Provide the [X, Y] coordinate of the cell's center where the given text is located.  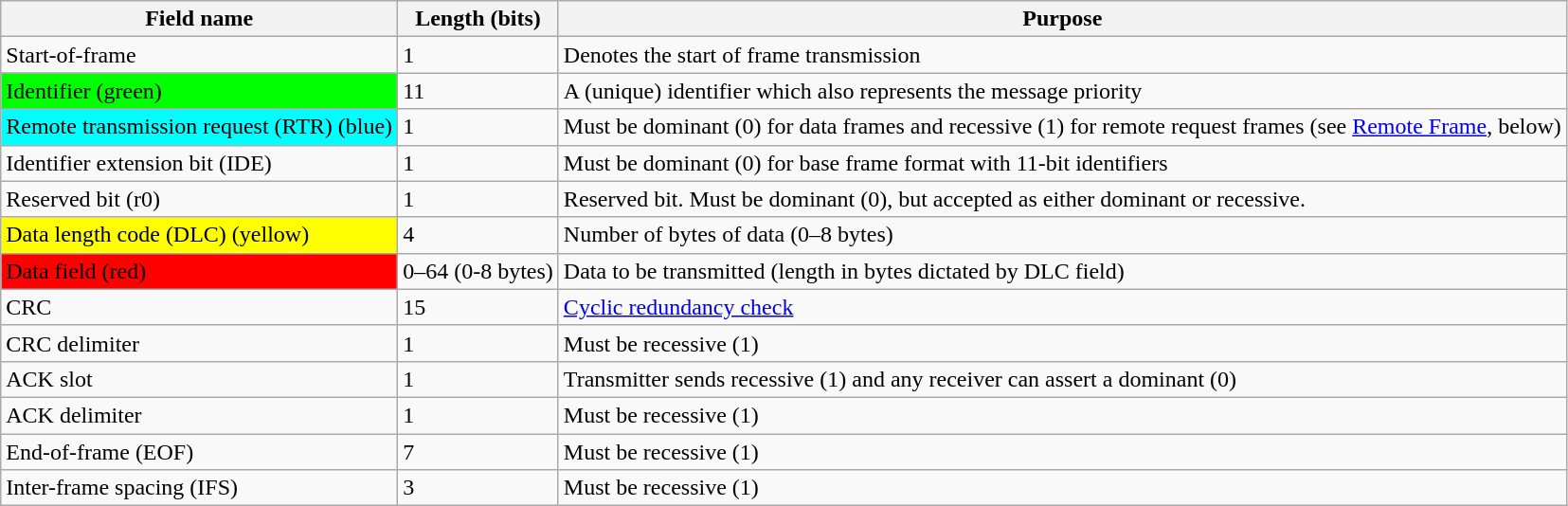
Identifier extension bit (IDE) [199, 163]
3 [478, 488]
ACK slot [199, 379]
Purpose [1062, 19]
Field name [199, 19]
End-of-frame (EOF) [199, 452]
A (unique) identifier which also represents the message priority [1062, 91]
4 [478, 235]
Data to be transmitted (length in bytes dictated by DLC field) [1062, 271]
Length (bits) [478, 19]
11 [478, 91]
Denotes the start of frame transmission [1062, 55]
ACK delimiter [199, 415]
Transmitter sends recessive (1) and any receiver can assert a dominant (0) [1062, 379]
Data length code (DLC) (yellow) [199, 235]
0–64 (0-8 bytes) [478, 271]
7 [478, 452]
Identifier (green) [199, 91]
15 [478, 307]
Must be dominant (0) for base frame format with 11-bit identifiers [1062, 163]
Start-of-frame [199, 55]
Cyclic redundancy check [1062, 307]
Number of bytes of data (0–8 bytes) [1062, 235]
Reserved bit. Must be dominant (0), but accepted as either dominant or recessive. [1062, 199]
Data field (red) [199, 271]
Reserved bit (r0) [199, 199]
CRC delimiter [199, 343]
Must be dominant (0) for data frames and recessive (1) for remote request frames (see Remote Frame, below) [1062, 127]
Inter-frame spacing (IFS) [199, 488]
CRC [199, 307]
Remote transmission request (RTR) (blue) [199, 127]
